Pinpoint the cell where the given text exists, returning its [X, Y] midpoint coordinate. 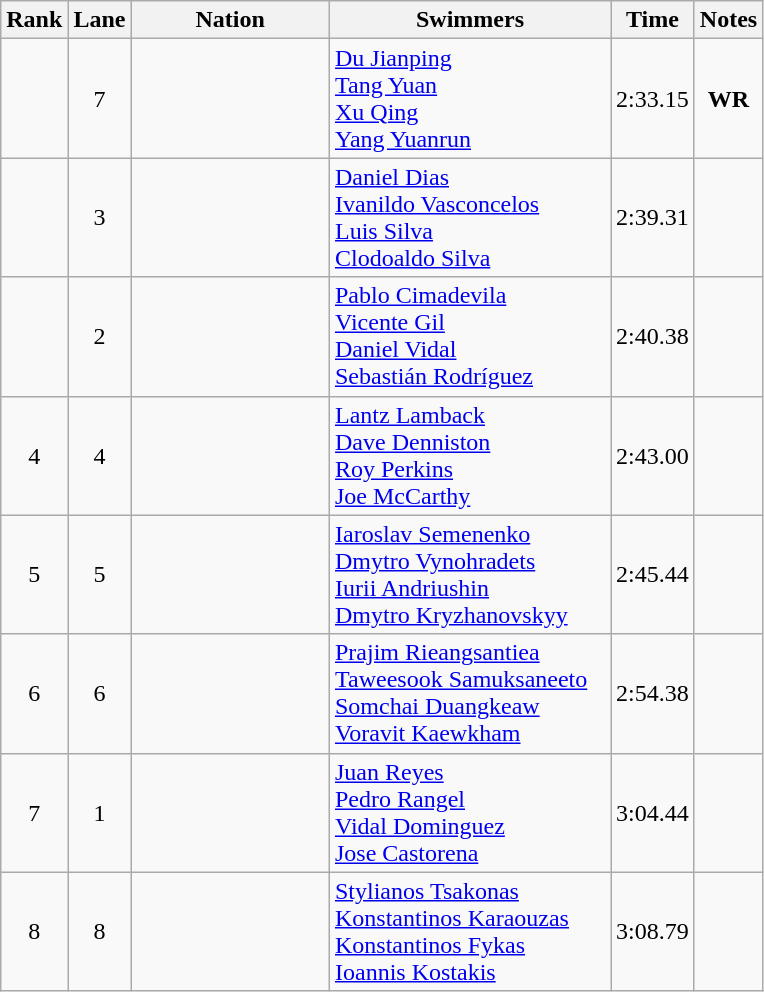
Time [653, 20]
3:04.44 [653, 812]
2:33.15 [653, 98]
3 [100, 218]
2 [100, 336]
Prajim Rieangsantiea Taweesook Samuksaneeto Somchai Duangkeaw Voravit Kaewkham [470, 694]
2:45.44 [653, 574]
Rank [34, 20]
Notes [728, 20]
2:54.38 [653, 694]
Swimmers [470, 20]
Stylianos Tsakonas Konstantinos Karaouzas Konstantinos Fykas Ioannis Kostakis [470, 932]
3:08.79 [653, 932]
Du Jianping Tang Yuan Xu Qing Yang Yuanrun [470, 98]
WR [728, 98]
2:43.00 [653, 456]
Lantz Lamback Dave Denniston Roy Perkins Joe McCarthy [470, 456]
Iaroslav Semenenko Dmytro Vynohradets Iurii Andriushin Dmytro Kryzhanovskyy [470, 574]
1 [100, 812]
2:40.38 [653, 336]
Daniel Dias Ivanildo Vasconcelos Luis Silva Clodoaldo Silva [470, 218]
Lane [100, 20]
Pablo Cimadevila Vicente Gil Daniel Vidal Sebastián Rodríguez [470, 336]
Nation [230, 20]
Juan Reyes Pedro Rangel Vidal Dominguez Jose Castorena [470, 812]
2:39.31 [653, 218]
